Determine the (x, y) coordinate at the center of the cell enclosing the given text.  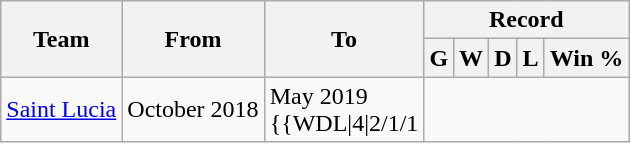
Team (62, 39)
D (503, 58)
G (439, 58)
From (193, 39)
May 2019{{WDL|4|2/1/1 (344, 110)
Record (526, 20)
Win % (586, 58)
W (472, 58)
To (344, 39)
October 2018 (193, 110)
L (530, 58)
Saint Lucia (62, 110)
